Output the (x, y) coordinate of the center of the cell containing the given text.  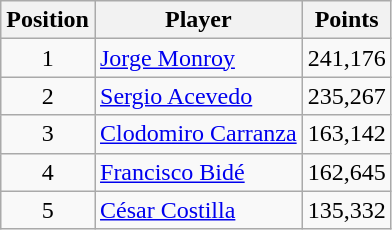
162,645 (346, 172)
241,176 (346, 58)
1 (48, 58)
Points (346, 20)
135,332 (346, 210)
Jorge Monroy (198, 58)
Player (198, 20)
2 (48, 96)
4 (48, 172)
Francisco Bidé (198, 172)
163,142 (346, 134)
3 (48, 134)
235,267 (346, 96)
5 (48, 210)
Clodomiro Carranza (198, 134)
César Costilla (198, 210)
Position (48, 20)
Sergio Acevedo (198, 96)
